Scan for the cell matching the given text and deliver its [X, Y] coordinate at center. 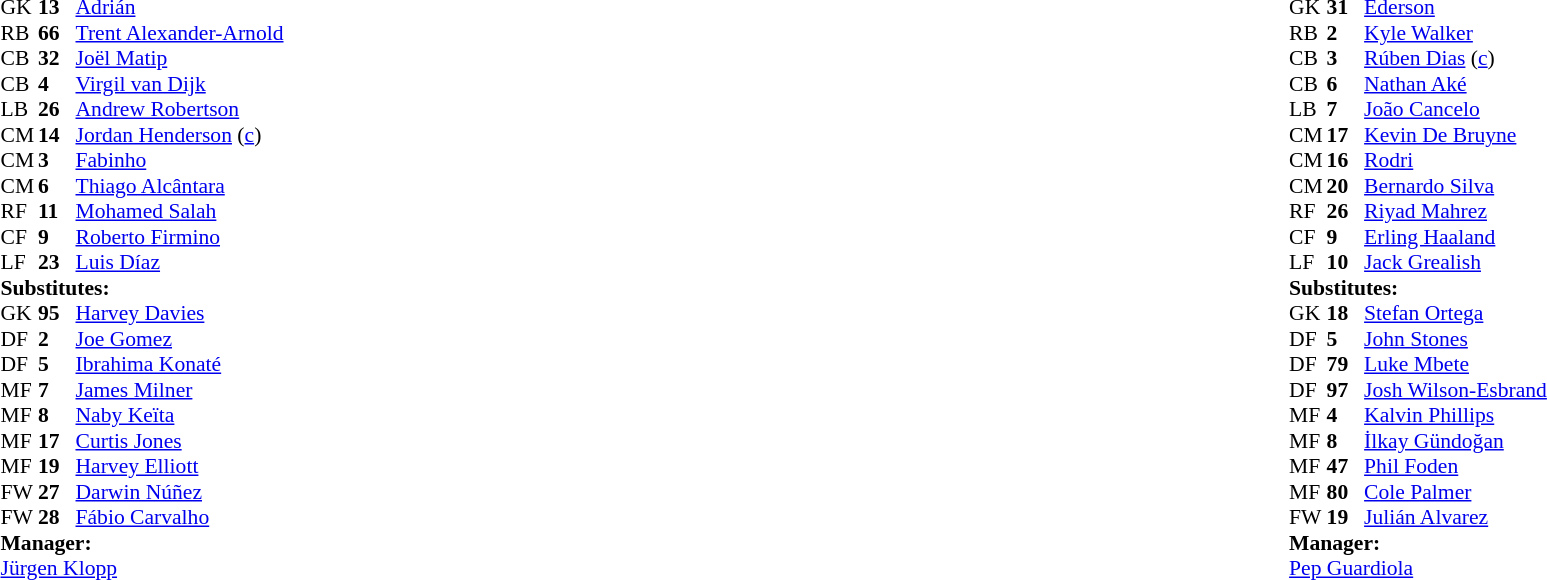
Luis Díaz [180, 263]
Trent Alexander-Arnold [180, 33]
47 [1346, 467]
Joël Matip [180, 59]
Josh Wilson-Esbrand [1456, 390]
Ibrahima Konaté [180, 365]
14 [57, 135]
66 [57, 33]
Fábio Carvalho [180, 517]
Rúben Dias (c) [1456, 59]
Kyle Walker [1456, 33]
Jordan Henderson (c) [180, 135]
20 [1346, 186]
32 [57, 59]
Rodri [1456, 161]
97 [1346, 390]
Mohamed Salah [180, 211]
Nathan Aké [1456, 84]
11 [57, 211]
Andrew Robertson [180, 109]
Thiago Alcântara [180, 186]
23 [57, 263]
Curtis Jones [180, 441]
Phil Foden [1456, 467]
Darwin Núñez [180, 492]
27 [57, 492]
Roberto Firmino [180, 237]
Virgil van Dijk [180, 84]
Fabinho [180, 161]
79 [1346, 365]
Riyad Mahrez [1456, 211]
Harvey Elliott [180, 467]
95 [57, 313]
Kevin De Bruyne [1456, 135]
Naby Keïta [180, 415]
James Milner [180, 390]
İlkay Gündoğan [1456, 441]
Joe Gomez [180, 339]
Erling Haaland [1456, 237]
Stefan Ortega [1456, 313]
18 [1346, 313]
Kalvin Phillips [1456, 415]
80 [1346, 492]
Luke Mbete [1456, 365]
16 [1346, 161]
28 [57, 517]
Bernardo Silva [1456, 186]
John Stones [1456, 339]
João Cancelo [1456, 109]
10 [1346, 263]
Julián Alvarez [1456, 517]
Harvey Davies [180, 313]
Jack Grealish [1456, 263]
Cole Palmer [1456, 492]
